Scan for the cell matching the given text and deliver its [x, y] coordinate at center. 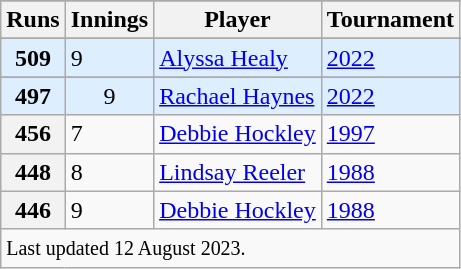
8 [109, 172]
7 [109, 134]
509 [33, 58]
1997 [390, 134]
Alyssa Healy [238, 58]
Last updated 12 August 2023. [230, 248]
448 [33, 172]
446 [33, 210]
Runs [33, 20]
Tournament [390, 20]
Lindsay Reeler [238, 172]
Innings [109, 20]
456 [33, 134]
497 [33, 96]
Player [238, 20]
Rachael Haynes [238, 96]
